Locate the cell with the specified text and output its [X, Y] center coordinate. 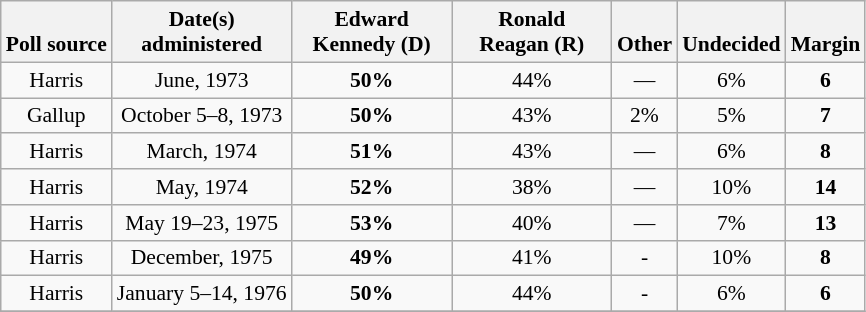
Gallup [56, 116]
EdwardKennedy (D) [372, 32]
Undecided [731, 32]
2% [644, 116]
41% [532, 258]
52% [372, 187]
May 19–23, 1975 [202, 223]
49% [372, 258]
Other [644, 32]
7 [826, 116]
53% [372, 223]
14 [826, 187]
October 5–8, 1973 [202, 116]
Margin [826, 32]
13 [826, 223]
June, 1973 [202, 80]
5% [731, 116]
Poll source [56, 32]
January 5–14, 1976 [202, 294]
RonaldReagan (R) [532, 32]
40% [532, 223]
May, 1974 [202, 187]
Date(s)administered [202, 32]
March, 1974 [202, 152]
38% [532, 187]
51% [372, 152]
7% [731, 223]
December, 1975 [202, 258]
